Extract the [X, Y] coordinate from the center of the cell holding the provided text.  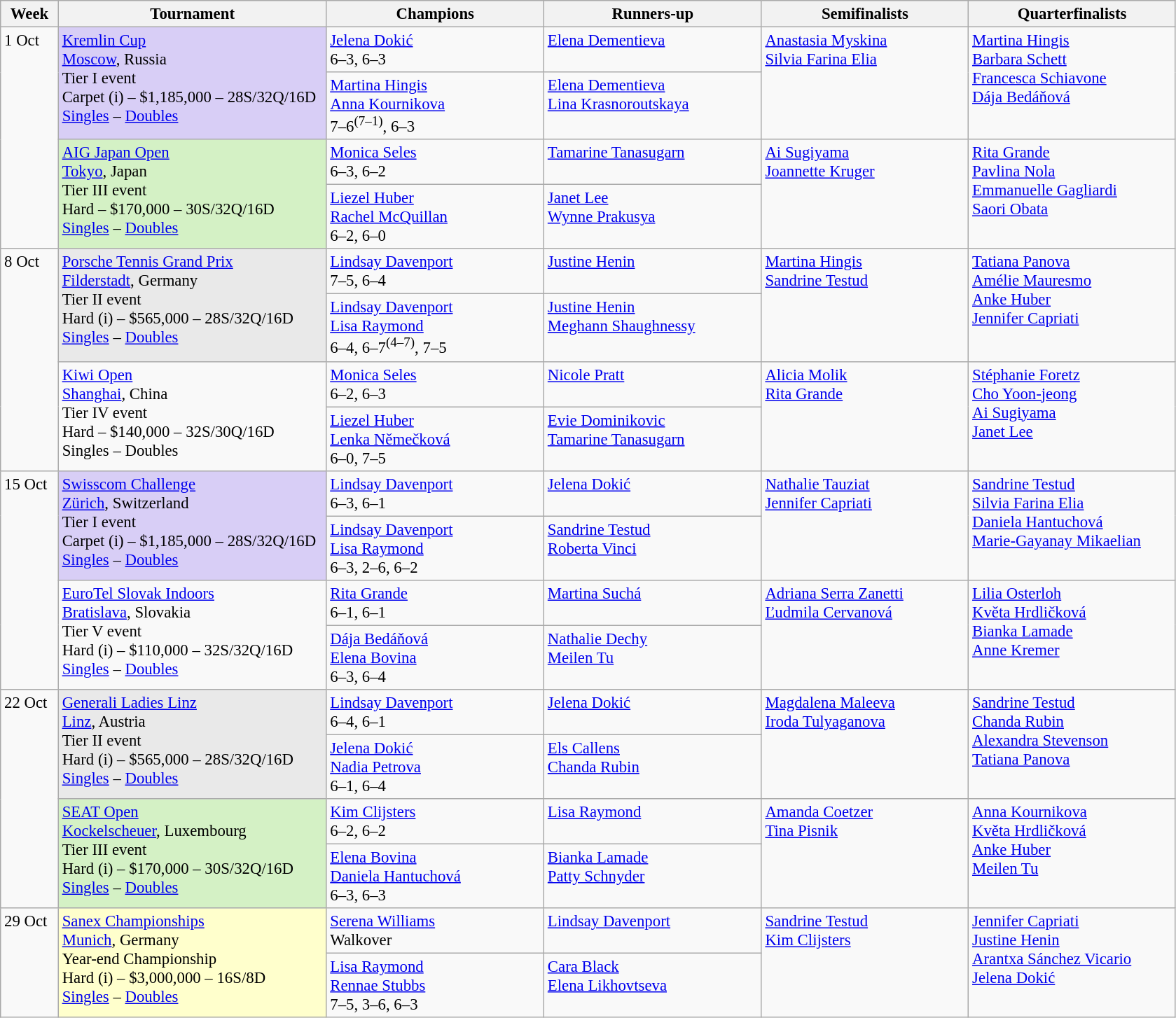
Swisscom Challenge Zürich, Switzerland Tier I eventCarpet (i) – $1,185,000 – 28S/32Q/16DSingles – Doubles [192, 525]
Rita Grande Pavlina Nola Emmanuelle Gagliardi Saori Obata [1072, 194]
8 Oct [29, 360]
Martina Hingis Sandrine Testud [865, 305]
Quarterfinalists [1072, 14]
29 Oct [29, 963]
Liezel Huber Lenka Němečková 6–0, 7–5 [436, 439]
Lisa Raymond [653, 822]
Rita Grande 6–1, 6–1 [436, 604]
Tatiana Panova Amélie Mauresmo Anke Huber Jennifer Capriati [1072, 305]
Sanex Championships Munich, Germany Year-end ChampionshipHard (i) – $3,000,000 – 16S/8DSingles – Doubles [192, 963]
Lindsay Davenport 6–3, 6–1 [436, 493]
Anastasia Myskina Silvia Farina Elia [865, 84]
Champions [436, 14]
Week [29, 14]
Martina Hingis Barbara Schett Francesca Schiavone Dája Bedáňová [1072, 84]
Sandrine Testud Kim Clijsters [865, 963]
Sandrine Testud Roberta Vinci [653, 548]
Porsche Tennis Grand Prix Filderstadt, Germany Tier II eventHard (i) – $565,000 – 28S/32Q/16DSingles – Doubles [192, 305]
Tamarine Tanasugarn [653, 162]
Sandrine Testud Chanda Rubin Alexandra Stevenson Tatiana Panova [1072, 744]
Elena Dementieva Lina Krasnoroutskaya [653, 106]
Anna Kournikova Květa Hrdličková Anke Huber Meilen Tu [1072, 853]
Amanda Coetzer Tina Pisnik [865, 853]
Monica Seles 6–3, 6–2 [436, 162]
Sandrine Testud Silvia Farina Elia Daniela Hantuchová Marie-Gayanay Mikaelian [1072, 525]
Justine Henin Meghann Shaughnessy [653, 328]
Jelena Dokić 6–3, 6–3 [436, 50]
1 Oct [29, 139]
Dája Bedáňová Elena Bovina 6–3, 6–4 [436, 657]
Tournament [192, 14]
Jelena Dokić Nadia Petrova 6–1, 6–4 [436, 767]
Nathalie Dechy Meilen Tu [653, 657]
Nathalie Tauziat Jennifer Capriati [865, 525]
Lilia Osterloh Květa Hrdličková Bianka Lamade Anne Kremer [1072, 635]
Lindsay Davenport 6–4, 6–1 [436, 713]
Magdalena Maleeva Iroda Tulyaganova [865, 744]
Justine Henin [653, 272]
AIG Japan Open Tokyo, Japan Tier III eventHard – $170,000 – 30S/32Q/16DSingles – Doubles [192, 194]
Semifinalists [865, 14]
Alicia Molik Rita Grande [865, 416]
EuroTel Slovak Indoors Bratislava, Slovakia Tier V eventHard (i) – $110,000 – 32S/32Q/16DSingles – Doubles [192, 635]
Kremlin Cup Moscow, Russia Tier I eventCarpet (i) – $1,185,000 – 28S/32Q/16DSingles – Doubles [192, 84]
Lindsay Davenport Lisa Raymond 6–4, 6–7(4–7), 7–5 [436, 328]
Liezel Huber Rachel McQuillan 6–2, 6–0 [436, 217]
Kiwi Open Shanghai, China Tier IV eventHard – $140,000 – 32S/30Q/16DSingles – Doubles [192, 416]
Martina Suchá [653, 604]
Els Callens Chanda Rubin [653, 767]
15 Oct [29, 580]
Kim Clijsters 6–2, 6–2 [436, 822]
22 Oct [29, 799]
Ai Sugiyama Joannette Kruger [865, 194]
Nicole Pratt [653, 384]
Jennifer Capriati Justine Henin Arantxa Sánchez Vicario Jelena Dokić [1072, 963]
Serena Williams Walkover [436, 931]
Lindsay Davenport 7–5, 6–4 [436, 272]
Monica Seles 6–2, 6–3 [436, 384]
Martina Hingis Anna Kournikova 7–6(7–1), 6–3 [436, 106]
Generali Ladies Linz Linz, Austria Tier II eventHard (i) – $565,000 – 28S/32Q/16DSingles – Doubles [192, 744]
Lindsay Davenport [653, 931]
Elena Dementieva [653, 50]
Bianka Lamade Patty Schnyder [653, 877]
Lindsay Davenport Lisa Raymond 6–3, 2–6, 6–2 [436, 548]
Evie Dominikovic Tamarine Tanasugarn [653, 439]
Runners-up [653, 14]
Stéphanie Foretz Cho Yoon-jeong Ai Sugiyama Janet Lee [1072, 416]
Elena Bovina Daniela Hantuchová 6–3, 6–3 [436, 877]
Cara Black Elena Likhovtseva [653, 986]
SEAT Open Kockelscheuer, Luxembourg Tier III eventHard (i) – $170,000 – 30S/32Q/16DSingles – Doubles [192, 853]
Adriana Serra Zanetti Ľudmila Cervanová [865, 635]
Janet Lee Wynne Prakusya [653, 217]
Lisa Raymond Rennae Stubbs 7–5, 3–6, 6–3 [436, 986]
